Return [X, Y] of the center of cell containing provided text 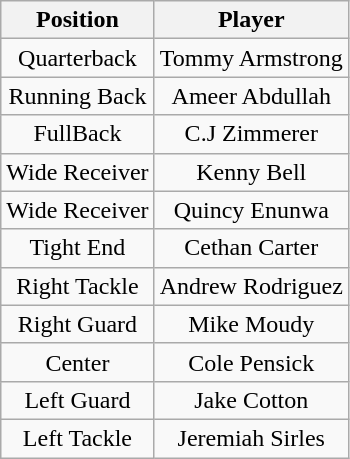
Left Guard [78, 400]
C.J Zimmerer [251, 134]
Jake Cotton [251, 400]
Jeremiah Sirles [251, 438]
FullBack [78, 134]
Cethan Carter [251, 248]
Position [78, 20]
Andrew Rodriguez [251, 286]
Kenny Bell [251, 172]
Center [78, 362]
Tight End [78, 248]
Tommy Armstrong [251, 58]
Cole Pensick [251, 362]
Quincy Enunwa [251, 210]
Ameer Abdullah [251, 96]
Right Tackle [78, 286]
Quarterback [78, 58]
Right Guard [78, 324]
Mike Moudy [251, 324]
Left Tackle [78, 438]
Player [251, 20]
Running Back [78, 96]
